Search for the cell housing the specified text and yield its (x, y) center coordinate. 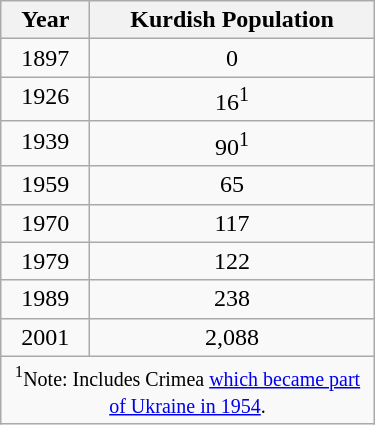
238 (232, 299)
1926 (46, 100)
117 (232, 223)
161 (232, 100)
1979 (46, 261)
2,088 (232, 337)
1959 (46, 185)
901 (232, 144)
Kurdish Population (232, 20)
65 (232, 185)
1939 (46, 144)
1970 (46, 223)
122 (232, 261)
2001 (46, 337)
1Note: Includes Crimea which became part of Ukraine in 1954. (188, 390)
1989 (46, 299)
1897 (46, 58)
Year (46, 20)
0 (232, 58)
